Locate the cell with the specified text and output its (x, y) center coordinate. 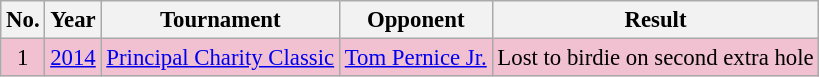
Tournament (220, 20)
Opponent (416, 20)
Result (656, 20)
Year (73, 20)
1 (23, 58)
Tom Pernice Jr. (416, 58)
Principal Charity Classic (220, 58)
Lost to birdie on second extra hole (656, 58)
No. (23, 20)
2014 (73, 58)
